Determine the [X, Y] coordinate at the center of the cell enclosing the given text.  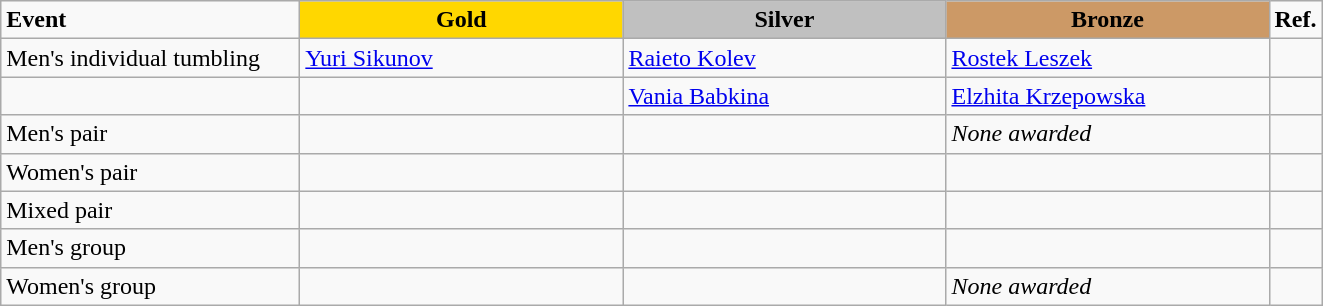
Vania Babkina [784, 96]
Yuri Sikunov [462, 58]
Rostek Leszek [1108, 58]
Men's group [150, 248]
Women's group [150, 286]
Men's pair [150, 134]
Raieto Kolev [784, 58]
Mixed pair [150, 210]
Women's pair [150, 172]
Elzhita Krzepowska [1108, 96]
Ref. [1296, 20]
Event [150, 20]
Silver [784, 20]
Gold [462, 20]
Men's individual tumbling [150, 58]
Bronze [1108, 20]
